Identify which cell holds the provided text, then report its [x, y] central coordinate. 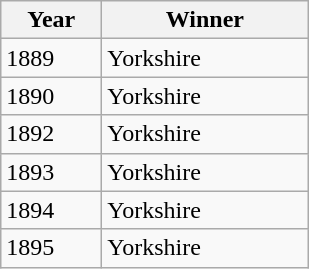
1893 [52, 172]
1890 [52, 96]
1895 [52, 248]
1894 [52, 210]
Year [52, 20]
1889 [52, 58]
1892 [52, 134]
Winner [205, 20]
